Provide the (X, Y) coordinate of the cell's center where the given text is located.  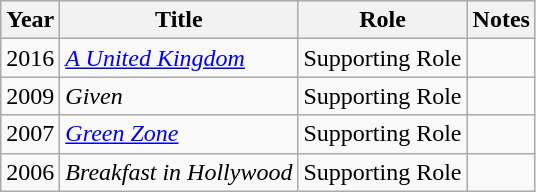
2009 (30, 96)
Given (179, 96)
Notes (501, 20)
2007 (30, 134)
Year (30, 20)
A United Kingdom (179, 58)
2006 (30, 172)
Green Zone (179, 134)
Role (382, 20)
Title (179, 20)
Breakfast in Hollywood (179, 172)
2016 (30, 58)
